Find where the given text appears and provide that cell's center as (x, y) coordinate. 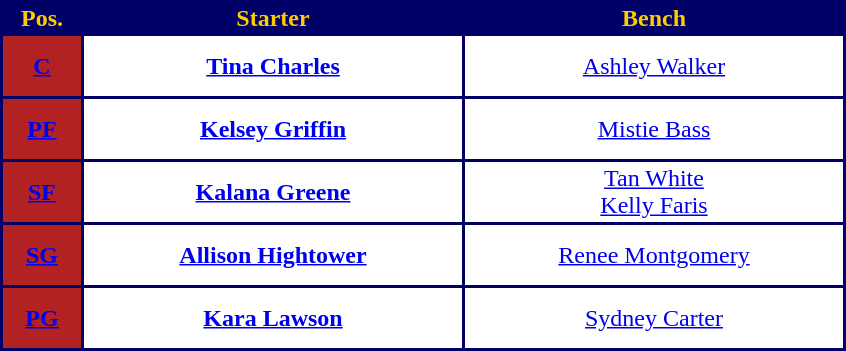
PG (42, 318)
Kelsey Griffin (273, 129)
Kalana Greene (273, 192)
SF (42, 192)
Starter (273, 18)
Bench (654, 18)
PF (42, 129)
Allison Hightower (273, 255)
Renee Montgomery (654, 255)
Ashley Walker (654, 66)
Kara Lawson (273, 318)
C (42, 66)
SG (42, 255)
Tan WhiteKelly Faris (654, 192)
Mistie Bass (654, 129)
Sydney Carter (654, 318)
Tina Charles (273, 66)
Pos. (42, 18)
